Pinpoint the cell where the given text exists, returning its [x, y] midpoint coordinate. 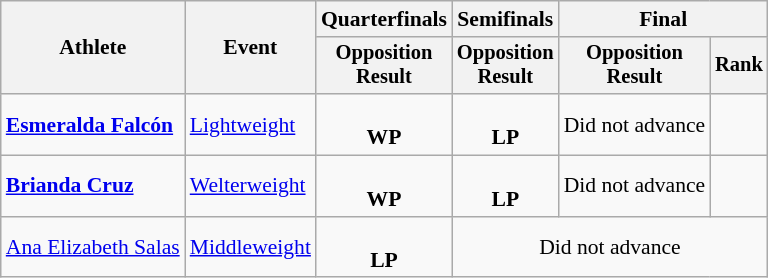
Athlete [93, 48]
Quarterfinals [384, 19]
Final [664, 19]
Rank [739, 66]
Event [250, 48]
Welterweight [250, 186]
Ana Elizabeth Salas [93, 248]
Lightweight [250, 124]
Middleweight [250, 248]
Semifinals [506, 19]
Esmeralda Falcón [93, 124]
Brianda Cruz [93, 186]
